Pinpoint the cell where the given text exists, returning its [x, y] midpoint coordinate. 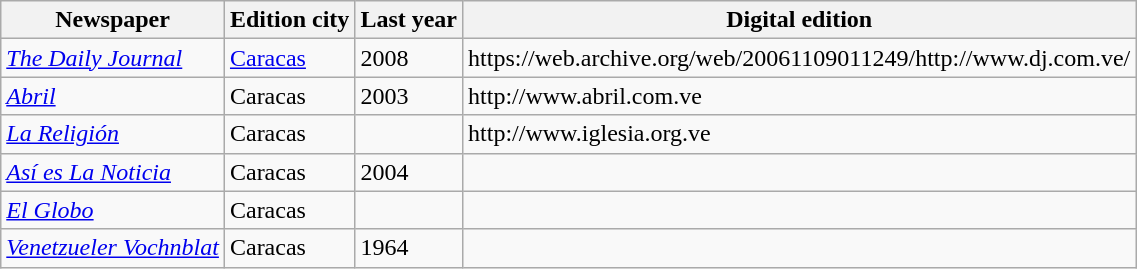
Edition city [289, 20]
Digital edition [800, 20]
Abril [113, 96]
2003 [409, 96]
El Globo [113, 210]
La Religión [113, 134]
The Daily Journal [113, 58]
https://web.archive.org/web/20061109011249/http://www.dj.com.ve/ [800, 58]
1964 [409, 248]
http://www.abril.com.ve [800, 96]
2008 [409, 58]
http://www.iglesia.org.ve [800, 134]
2004 [409, 172]
Venetzueler Vochnblat [113, 248]
Newspaper [113, 20]
Last year [409, 20]
Así es La Noticia [113, 172]
